From the cell containing the given text, extract its center point as [x, y] coordinate. 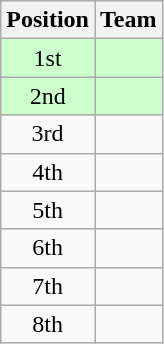
3rd [48, 134]
Position [48, 20]
Team [128, 20]
6th [48, 248]
8th [48, 324]
4th [48, 172]
1st [48, 58]
7th [48, 286]
2nd [48, 96]
5th [48, 210]
